Return the (X, Y) coordinate for the center point of the cell that contains the specified text.  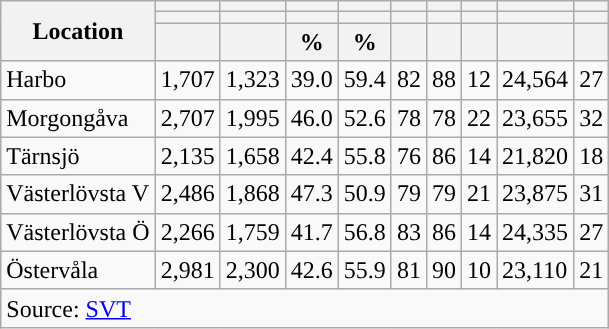
50.9 (364, 194)
42.4 (312, 156)
52.6 (364, 118)
23,655 (536, 118)
23,875 (536, 194)
2,266 (188, 232)
31 (592, 194)
82 (408, 80)
32 (592, 118)
Västerlövsta Ö (78, 232)
24,335 (536, 232)
81 (408, 270)
1,707 (188, 80)
47.3 (312, 194)
88 (444, 80)
1,995 (252, 118)
1,868 (252, 194)
1,759 (252, 232)
18 (592, 156)
Source: SVT (305, 308)
56.8 (364, 232)
2,486 (188, 194)
21,820 (536, 156)
76 (408, 156)
2,300 (252, 270)
2,135 (188, 156)
Östervåla (78, 270)
24,564 (536, 80)
22 (478, 118)
2,707 (188, 118)
23,110 (536, 270)
39.0 (312, 80)
Morgongåva (78, 118)
1,658 (252, 156)
42.6 (312, 270)
55.9 (364, 270)
Västerlövsta V (78, 194)
10 (478, 270)
Tärnsjö (78, 156)
83 (408, 232)
Harbo (78, 80)
1,323 (252, 80)
90 (444, 270)
12 (478, 80)
46.0 (312, 118)
41.7 (312, 232)
55.8 (364, 156)
2,981 (188, 270)
59.4 (364, 80)
Location (78, 31)
